Search for the cell housing the specified text and yield its (X, Y) center coordinate. 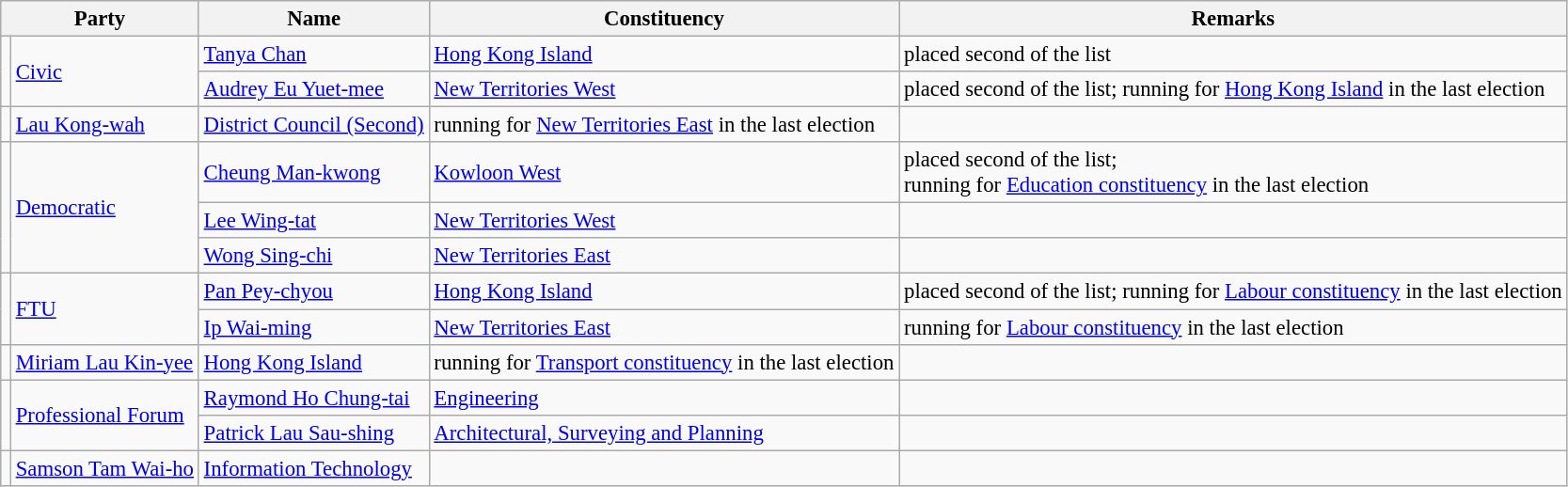
Kowloon West (664, 173)
Raymond Ho Chung-tai (314, 398)
Patrick Lau Sau-shing (314, 432)
Lee Wing-tat (314, 221)
Information Technology (314, 468)
Wong Sing-chi (314, 257)
Ip Wai-ming (314, 327)
Lau Kong-wah (104, 125)
placed second of the list (1233, 55)
Samson Tam Wai-ho (104, 468)
Remarks (1233, 19)
running for Transport constituency in the last election (664, 362)
Party (100, 19)
Miriam Lau Kin-yee (104, 362)
Tanya Chan (314, 55)
running for Labour constituency in the last election (1233, 327)
Audrey Eu Yuet-mee (314, 89)
placed second of the list; running for Hong Kong Island in the last election (1233, 89)
Democratic (104, 208)
Engineering (664, 398)
placed second of the list; running for Labour constituency in the last election (1233, 291)
Name (314, 19)
Constituency (664, 19)
Pan Pey-chyou (314, 291)
Cheung Man-kwong (314, 173)
Civic (104, 71)
Architectural, Surveying and Planning (664, 432)
placed second of the list; running for Education constituency in the last election (1233, 173)
running for New Territories East in the last election (664, 125)
Professional Forum (104, 416)
District Council (Second) (314, 125)
FTU (104, 308)
